Pinpoint the cell where the given text exists, returning its (x, y) midpoint coordinate. 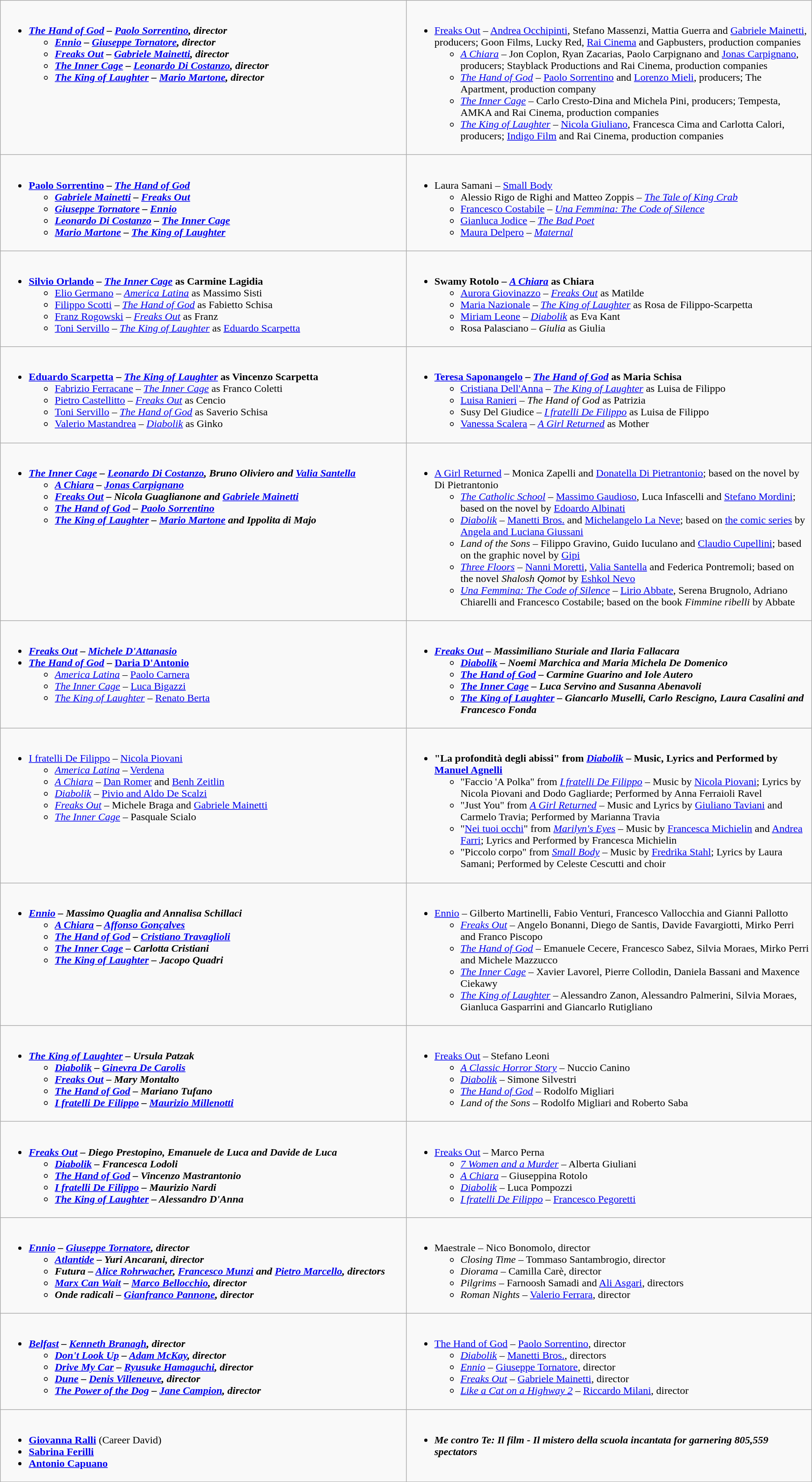
Giovanna Ralli (Career David)Sabrina FerilliAntonio Capuano (203, 1446)
Me contro Te: Il film - Il mistero della scuola incantata for garnering 805,559 spectators (609, 1446)
